Capture the cell that displays the provided text and extract its [X, Y] central coordinate. 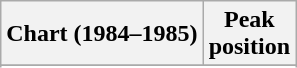
Peakposition [249, 34]
Chart (1984–1985) [102, 34]
